Provide the [x, y] coordinate of the cell's center where the given text is located.  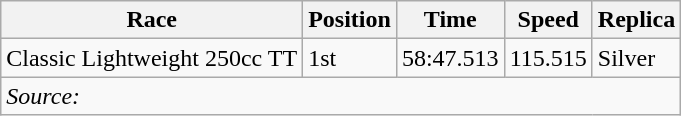
Race [152, 20]
Speed [548, 20]
58:47.513 [450, 58]
1st [350, 58]
115.515 [548, 58]
Time [450, 20]
Classic Lightweight 250cc TT [152, 58]
Replica [636, 20]
Silver [636, 58]
Source: [341, 96]
Position [350, 20]
